Capture the cell that displays the provided text and extract its [X, Y] central coordinate. 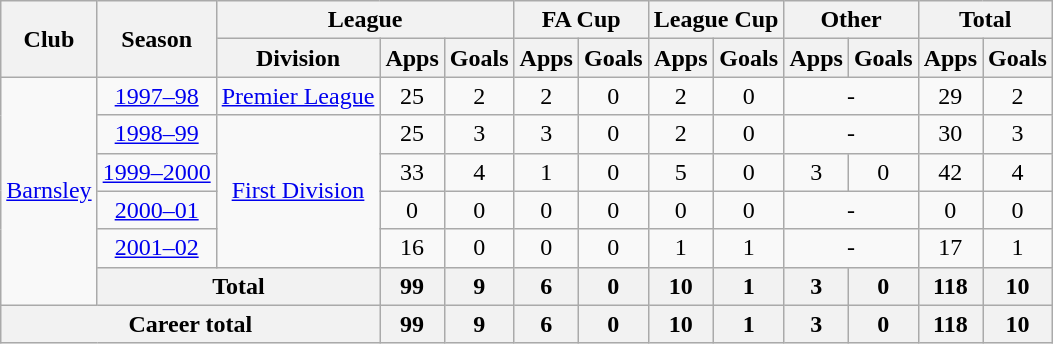
2000–01 [156, 210]
Barnsley [49, 191]
Premier League [298, 96]
16 [412, 248]
1997–98 [156, 96]
1999–2000 [156, 172]
League [365, 20]
29 [950, 96]
Division [298, 58]
First Division [298, 191]
Season [156, 39]
Career total [190, 324]
1998–99 [156, 134]
2001–02 [156, 248]
FA Cup [581, 20]
League Cup [716, 20]
17 [950, 248]
5 [680, 172]
42 [950, 172]
Other [851, 20]
33 [412, 172]
Club [49, 39]
30 [950, 134]
